Detect which cell encompasses the target text, then output its (X, Y) center coordinate. 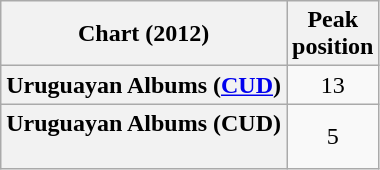
5 (333, 136)
Peakposition (333, 34)
Chart (2012) (144, 34)
13 (333, 85)
